Provide the [X, Y] coordinate of the cell's center where the given text is located.  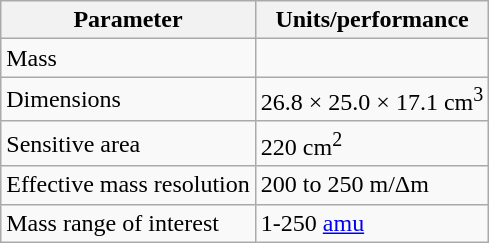
Effective mass resolution [128, 185]
220 cm2 [372, 144]
Parameter [128, 20]
Sensitive area [128, 144]
26.8 × 25.0 × 17.1 cm3 [372, 100]
200 to 250 m/Δm [372, 185]
Dimensions [128, 100]
1-250 amu [372, 223]
Units/performance [372, 20]
Mass range of interest [128, 223]
Mass [128, 58]
